Identify which cell holds the provided text, then report its (x, y) central coordinate. 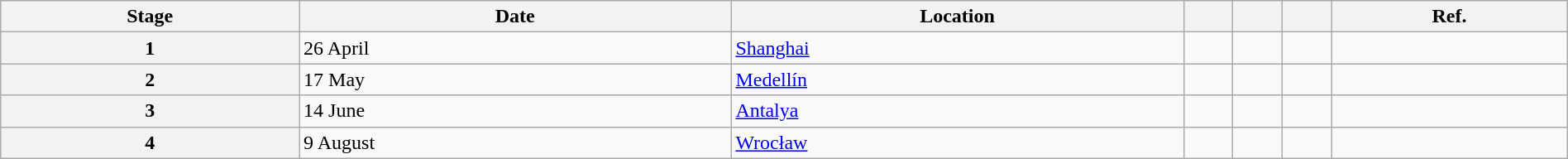
Ref. (1449, 17)
17 May (515, 79)
3 (151, 111)
Antalya (958, 111)
4 (151, 142)
9 August (515, 142)
Date (515, 17)
26 April (515, 48)
Medellín (958, 79)
1 (151, 48)
2 (151, 79)
Wrocław (958, 142)
14 June (515, 111)
Stage (151, 17)
Shanghai (958, 48)
Location (958, 17)
